Return [X, Y] of the center of cell containing provided text 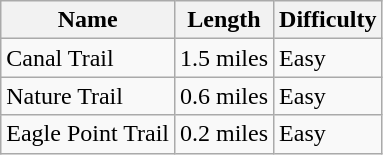
Difficulty [328, 20]
0.6 miles [224, 96]
Nature Trail [88, 96]
0.2 miles [224, 134]
Name [88, 20]
1.5 miles [224, 58]
Canal Trail [88, 58]
Length [224, 20]
Eagle Point Trail [88, 134]
